From the cell containing the given text, extract its center point as (x, y) coordinate. 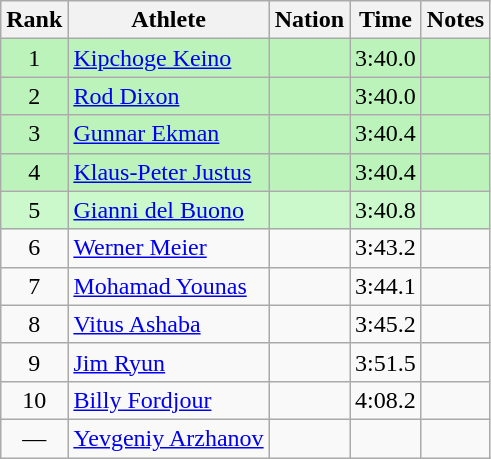
7 (34, 286)
3:43.2 (386, 248)
4:08.2 (386, 400)
5 (34, 210)
Rank (34, 20)
4 (34, 172)
Billy Fordjour (168, 400)
Gianni del Buono (168, 210)
6 (34, 248)
Werner Meier (168, 248)
Mohamad Younas (168, 286)
Klaus-Peter Justus (168, 172)
1 (34, 58)
3:40.8 (386, 210)
Notes (455, 20)
3:45.2 (386, 324)
Time (386, 20)
2 (34, 96)
Yevgeniy Arzhanov (168, 438)
Kipchoge Keino (168, 58)
Rod Dixon (168, 96)
Nation (309, 20)
3 (34, 134)
3:51.5 (386, 362)
Vitus Ashaba (168, 324)
Athlete (168, 20)
8 (34, 324)
Jim Ryun (168, 362)
9 (34, 362)
— (34, 438)
3:44.1 (386, 286)
10 (34, 400)
Gunnar Ekman (168, 134)
